Pinpoint the cell where the given text exists, returning its (X, Y) midpoint coordinate. 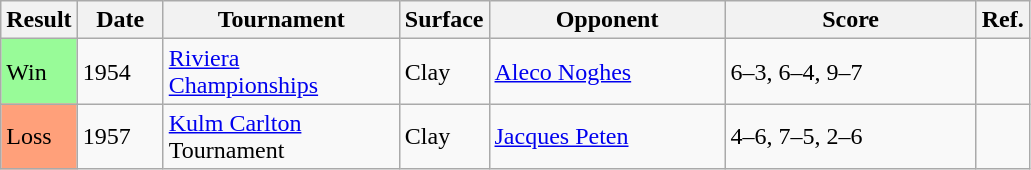
4–6, 7–5, 2–6 (850, 136)
Jacques Peten (607, 136)
6–3, 6–4, 9–7 (850, 72)
Tournament (281, 20)
1954 (120, 72)
Win (39, 72)
Kulm Carlton Tournament (281, 136)
Aleco Noghes (607, 72)
Ref. (1002, 20)
Riviera Championships (281, 72)
Surface (444, 20)
Result (39, 20)
1957 (120, 136)
Date (120, 20)
Loss (39, 136)
Opponent (607, 20)
Score (850, 20)
